Capture the cell that displays the provided text and extract its (x, y) central coordinate. 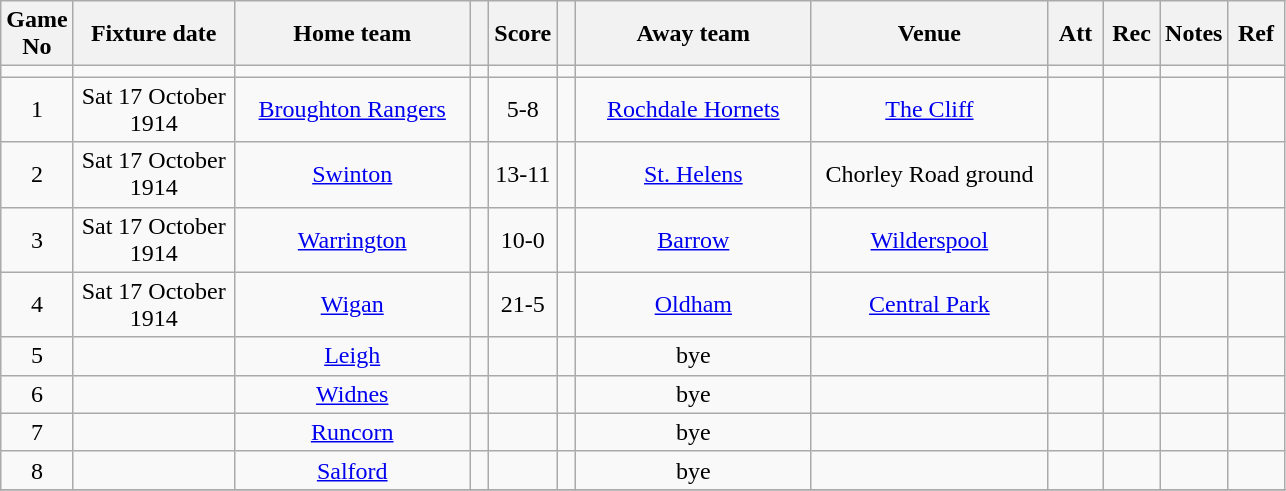
10-0 (523, 240)
Notes (1194, 34)
Rec (1132, 34)
Ref (1256, 34)
Salford (352, 470)
Runcorn (352, 432)
Fixture date (154, 34)
Leigh (352, 356)
Score (523, 34)
Home team (352, 34)
Wigan (352, 304)
Barrow (693, 240)
21-5 (523, 304)
8 (37, 470)
6 (37, 394)
7 (37, 432)
Away team (693, 34)
Widnes (352, 394)
1 (37, 110)
Oldham (693, 304)
St. Helens (693, 174)
Warrington (352, 240)
Venue (929, 34)
Wilderspool (929, 240)
13-11 (523, 174)
Broughton Rangers (352, 110)
2 (37, 174)
Central Park (929, 304)
Swinton (352, 174)
Att (1075, 34)
Rochdale Hornets (693, 110)
Chorley Road ground (929, 174)
3 (37, 240)
Game No (37, 34)
5 (37, 356)
The Cliff (929, 110)
5-8 (523, 110)
4 (37, 304)
